Detect which cell encompasses the target text, then output its [x, y] center coordinate. 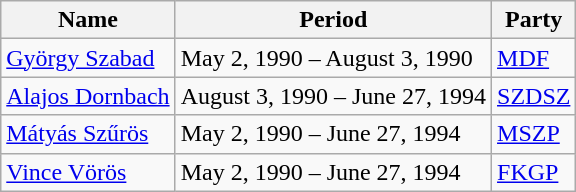
György Szabad [88, 58]
MSZP [534, 134]
August 3, 1990 – June 27, 1994 [333, 96]
Party [534, 20]
Period [333, 20]
Alajos Dornbach [88, 96]
SZDSZ [534, 96]
MDF [534, 58]
Mátyás Szűrös [88, 134]
May 2, 1990 – August 3, 1990 [333, 58]
Name [88, 20]
Vince Vörös [88, 172]
FKGP [534, 172]
